Output the [x, y] coordinate of the center of the cell containing the given text.  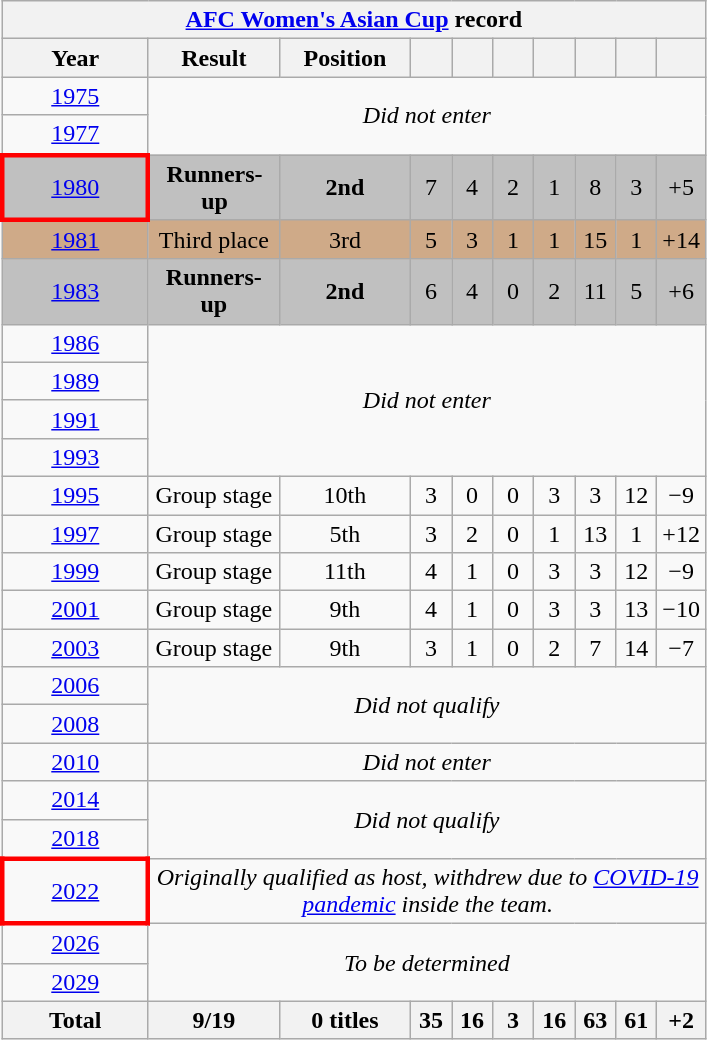
8 [596, 186]
Result [214, 58]
2026 [75, 944]
To be determined [426, 963]
2014 [75, 800]
+12 [682, 533]
15 [596, 240]
1986 [75, 343]
1993 [75, 457]
1977 [75, 135]
1980 [75, 186]
2003 [75, 648]
+14 [682, 240]
2010 [75, 762]
35 [430, 1020]
1991 [75, 419]
+5 [682, 186]
Third place [214, 240]
10th [344, 495]
1995 [75, 495]
1989 [75, 381]
11th [344, 572]
1983 [75, 292]
2006 [75, 686]
Originally qualified as host, withdrew due to COVID-19 pandemic inside the team. [426, 892]
−10 [682, 610]
AFC Women's Asian Cup record [354, 20]
2018 [75, 839]
1981 [75, 240]
Year [75, 58]
2022 [75, 892]
1997 [75, 533]
11 [596, 292]
61 [636, 1020]
5th [344, 533]
0 titles [344, 1020]
Total [75, 1020]
9/19 [214, 1020]
Position [344, 58]
6 [430, 292]
2029 [75, 982]
1999 [75, 572]
2008 [75, 724]
3rd [344, 240]
14 [636, 648]
−7 [682, 648]
2001 [75, 610]
+2 [682, 1020]
63 [596, 1020]
+6 [682, 292]
1975 [75, 96]
